Determine the (X, Y) coordinate at the center of the cell enclosing the given text.  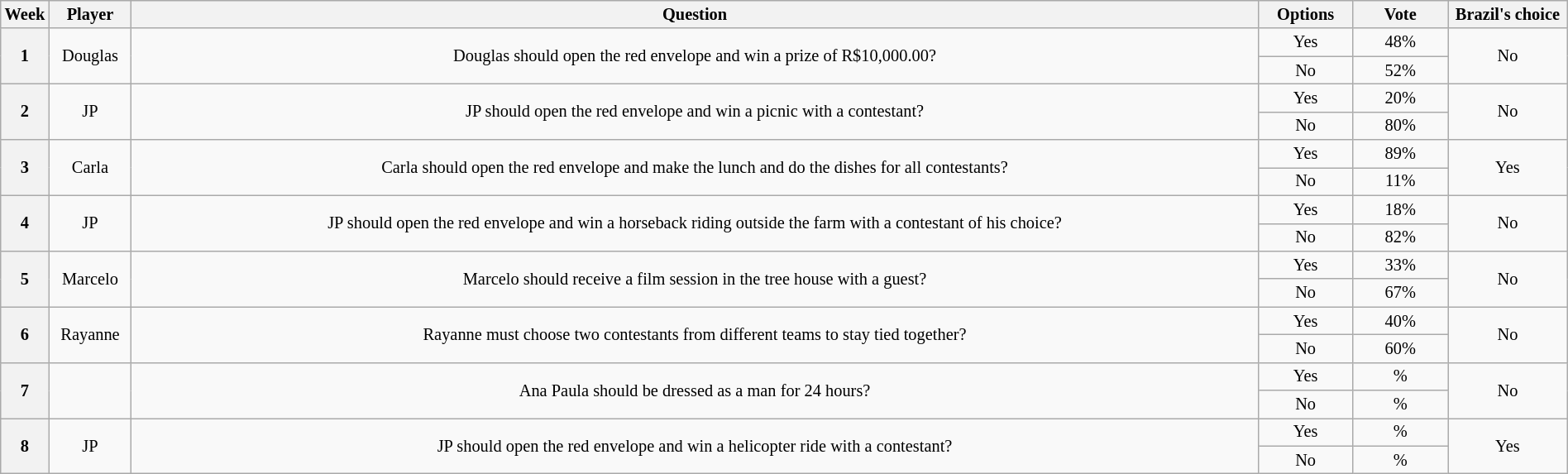
6 (25, 334)
Brazil's choice (1508, 14)
Marcelo should receive a film session in the tree house with a guest? (695, 278)
Week (25, 14)
Marcelo (90, 278)
JP should open the red envelope and win a helicopter ride with a contestant? (695, 445)
Douglas (90, 56)
4 (25, 223)
Question (695, 14)
48% (1401, 42)
JP should open the red envelope and win a horseback riding outside the farm with a contestant of his choice? (695, 223)
JP should open the red envelope and win a picnic with a contestant? (695, 111)
Options (1305, 14)
Carla should open the red envelope and make the lunch and do the dishes for all contestants? (695, 167)
8 (25, 445)
Rayanne (90, 334)
60% (1401, 348)
Vote (1401, 14)
Ana Paula should be dressed as a man for 24 hours? (695, 390)
3 (25, 167)
18% (1401, 209)
7 (25, 390)
52% (1401, 70)
Player (90, 14)
80% (1401, 126)
Douglas should open the red envelope and win a prize of R$10,000.00? (695, 56)
Carla (90, 167)
1 (25, 56)
33% (1401, 265)
20% (1401, 98)
82% (1401, 237)
89% (1401, 154)
2 (25, 111)
40% (1401, 321)
67% (1401, 293)
11% (1401, 181)
5 (25, 278)
Rayanne must choose two contestants from different teams to stay tied together? (695, 334)
